For the text-containing cell, return its midpoint in [x, y] coordinate format. 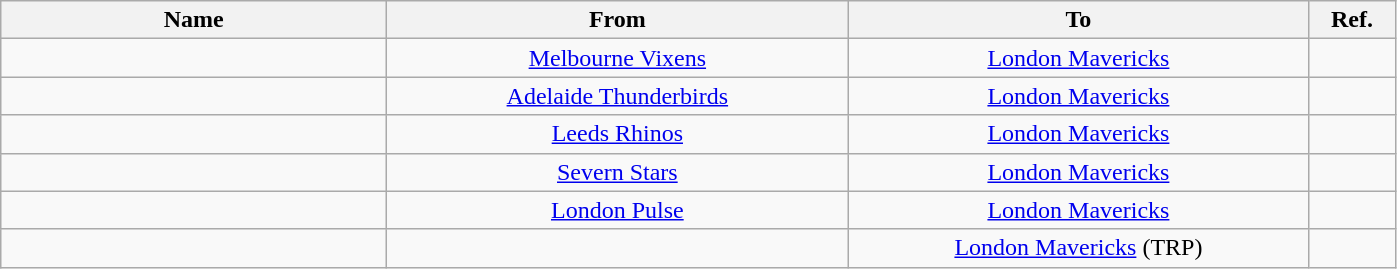
To [1078, 20]
Ref. [1352, 20]
From [618, 20]
London Mavericks (TRP) [1078, 248]
Name [194, 20]
London Pulse [618, 210]
Severn Stars [618, 172]
Melbourne Vixens [618, 58]
Leeds Rhinos [618, 134]
Adelaide Thunderbirds [618, 96]
